Capture the cell that displays the provided text and extract its [x, y] central coordinate. 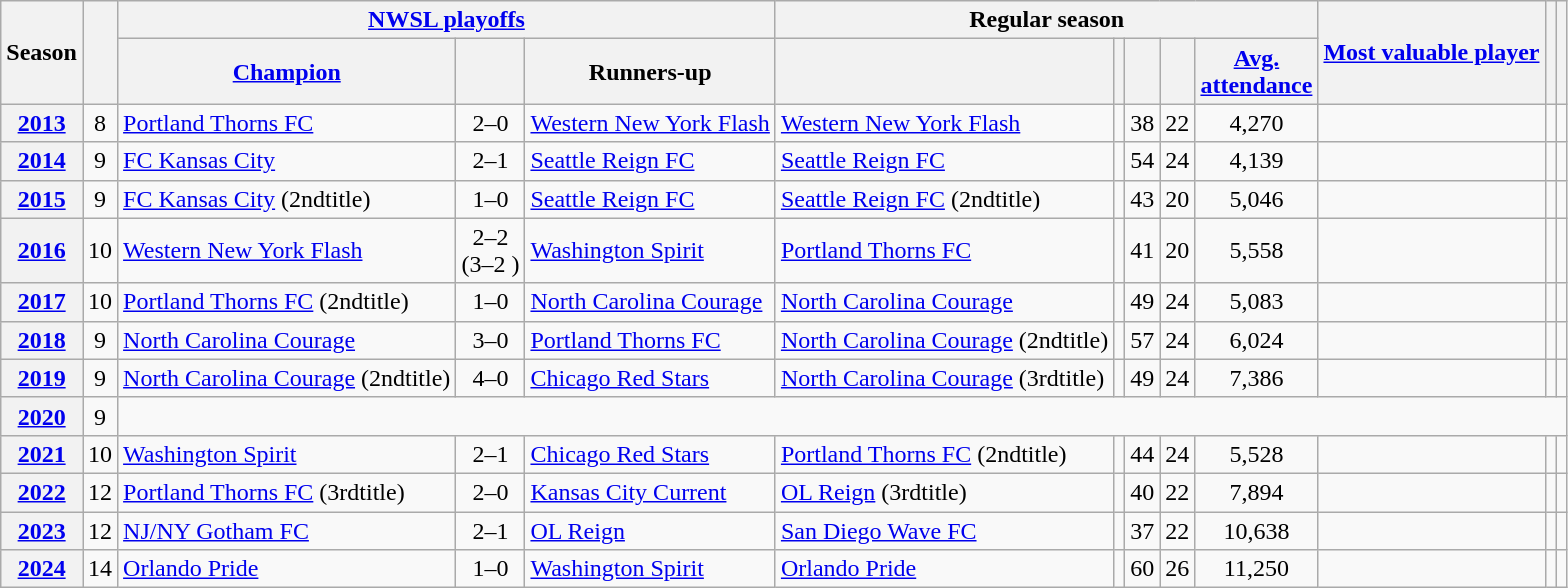
2015 [42, 199]
37 [1142, 531]
Portland Thorns FC (3rdtitle) [287, 492]
14 [100, 569]
2021 [42, 454]
26 [1178, 569]
Most valuable player [1432, 52]
Runners-up [650, 72]
FC Kansas City [287, 161]
41 [1142, 250]
2014 [42, 161]
44 [1142, 454]
7,894 [1256, 492]
5,528 [1256, 454]
5,558 [1256, 250]
North Carolina Courage (3rdtitle) [944, 378]
40 [1142, 492]
2022 [42, 492]
Kansas City Current [650, 492]
11,250 [1256, 569]
Season [42, 52]
10,638 [1256, 531]
2–2(3–2 ) [490, 250]
OL Reign (3rdtitle) [944, 492]
57 [1142, 340]
FC Kansas City (2ndtitle) [287, 199]
2018 [42, 340]
2020 [42, 416]
Champion [287, 72]
43 [1142, 199]
2023 [42, 531]
8 [100, 123]
2017 [42, 302]
5,046 [1256, 199]
Regular season [1046, 20]
4,139 [1256, 161]
Avg.attendance [1256, 72]
San Diego Wave FC [944, 531]
Seattle Reign FC (2ndtitle) [944, 199]
OL Reign [650, 531]
60 [1142, 569]
NJ/NY Gotham FC [287, 531]
2024 [42, 569]
4,270 [1256, 123]
3–0 [490, 340]
2016 [42, 250]
6,024 [1256, 340]
54 [1142, 161]
NWSL playoffs [447, 20]
4–0 [490, 378]
38 [1142, 123]
5,083 [1256, 302]
2019 [42, 378]
7,386 [1256, 378]
2013 [42, 123]
